Identify which cell holds the provided text, then report its [X, Y] central coordinate. 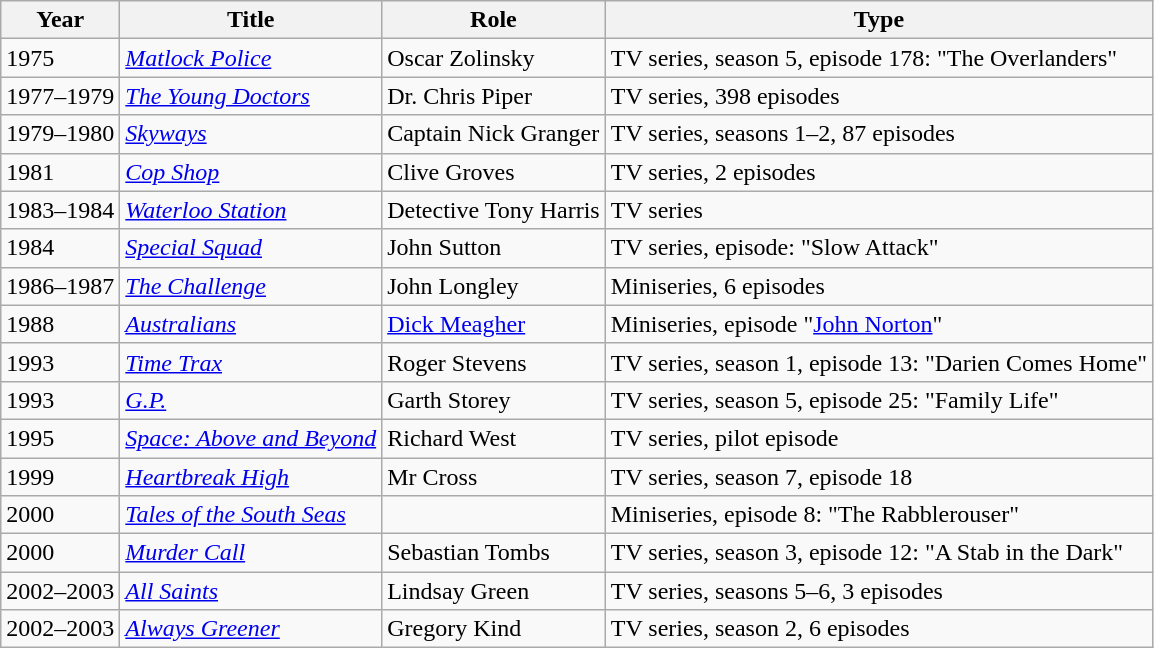
Richard West [494, 438]
Oscar Zolinsky [494, 58]
TV series, seasons 1–2, 87 episodes [878, 134]
Role [494, 20]
The Young Doctors [251, 96]
John Sutton [494, 248]
Australians [251, 324]
TV series, season 3, episode 12: "A Stab in the Dark" [878, 553]
1977–1979 [60, 96]
Garth Storey [494, 400]
Dr. Chris Piper [494, 96]
Gregory Kind [494, 629]
TV series, season 1, episode 13: "Darien Comes Home" [878, 362]
Miniseries, episode 8: "The Rabblerouser" [878, 515]
Title [251, 20]
Year [60, 20]
Detective Tony Harris [494, 210]
1995 [60, 438]
1999 [60, 477]
1981 [60, 172]
All Saints [251, 591]
TV series, season 7, episode 18 [878, 477]
The Challenge [251, 286]
TV series, 398 episodes [878, 96]
Clive Groves [494, 172]
Space: Above and Beyond [251, 438]
G.P. [251, 400]
Miniseries, episode "John Norton" [878, 324]
Special Squad [251, 248]
Skyways [251, 134]
Captain Nick Granger [494, 134]
TV series, episode: "Slow Attack" [878, 248]
Always Greener [251, 629]
TV series, season 2, 6 episodes [878, 629]
TV series, season 5, episode 178: "The Overlanders" [878, 58]
1988 [60, 324]
TV series, seasons 5–6, 3 episodes [878, 591]
Sebastian Tombs [494, 553]
Heartbreak High [251, 477]
Matlock Police [251, 58]
Cop Shop [251, 172]
Waterloo Station [251, 210]
TV series, season 5, episode 25: "Family Life" [878, 400]
Miniseries, 6 episodes [878, 286]
Dick Meagher [494, 324]
John Longley [494, 286]
TV series [878, 210]
Roger Stevens [494, 362]
Murder Call [251, 553]
1975 [60, 58]
Type [878, 20]
1984 [60, 248]
1983–1984 [60, 210]
1986–1987 [60, 286]
1979–1980 [60, 134]
Tales of the South Seas [251, 515]
TV series, 2 episodes [878, 172]
Mr Cross [494, 477]
Lindsay Green [494, 591]
Time Trax [251, 362]
TV series, pilot episode [878, 438]
